Locate the cell with the specified text and output its [X, Y] center coordinate. 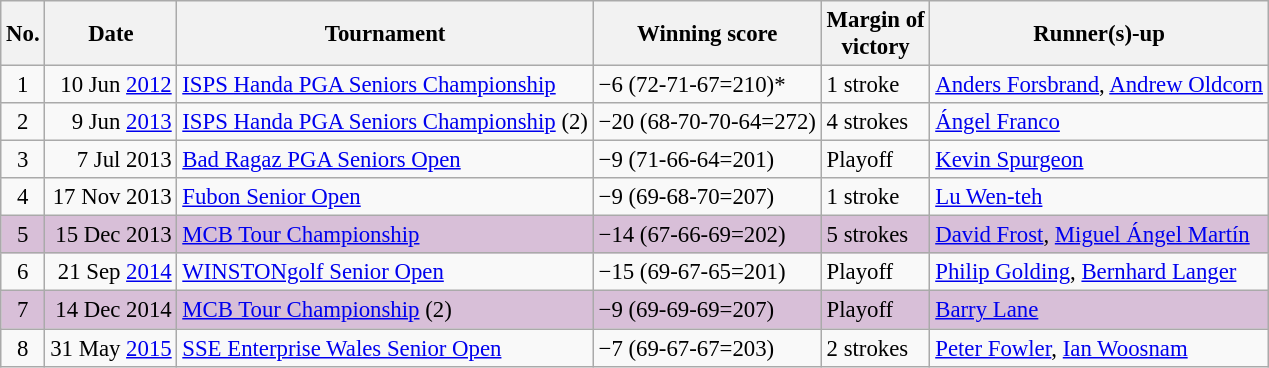
David Frost, Miguel Ángel Martín [1099, 235]
−9 (69-69-69=207) [707, 310]
MCB Tour Championship (2) [385, 310]
Tournament [385, 34]
5 [23, 235]
ISPS Handa PGA Seniors Championship (2) [385, 122]
−7 (69-67-67=203) [707, 348]
MCB Tour Championship [385, 235]
5 strokes [876, 235]
Peter Fowler, Ian Woosnam [1099, 348]
2 strokes [876, 348]
4 strokes [876, 122]
Winning score [707, 34]
14 Dec 2014 [111, 310]
WINSTONgolf Senior Open [385, 273]
31 May 2015 [111, 348]
4 [23, 197]
−20 (68-70-70-64=272) [707, 122]
−15 (69-67-65=201) [707, 273]
17 Nov 2013 [111, 197]
9 Jun 2013 [111, 122]
Ángel Franco [1099, 122]
3 [23, 160]
15 Dec 2013 [111, 235]
1 [23, 85]
Kevin Spurgeon [1099, 160]
7 Jul 2013 [111, 160]
Barry Lane [1099, 310]
SSE Enterprise Wales Senior Open [385, 348]
Runner(s)-up [1099, 34]
ISPS Handa PGA Seniors Championship [385, 85]
2 [23, 122]
21 Sep 2014 [111, 273]
No. [23, 34]
−9 (69-68-70=207) [707, 197]
Date [111, 34]
6 [23, 273]
Fubon Senior Open [385, 197]
Philip Golding, Bernhard Langer [1099, 273]
Anders Forsbrand, Andrew Oldcorn [1099, 85]
8 [23, 348]
−14 (67-66-69=202) [707, 235]
Lu Wen-teh [1099, 197]
Margin ofvictory [876, 34]
−6 (72-71-67=210)* [707, 85]
−9 (71-66-64=201) [707, 160]
Bad Ragaz PGA Seniors Open [385, 160]
7 [23, 310]
10 Jun 2012 [111, 85]
